Provide the (X, Y) coordinate of the cell's center where the given text is located.  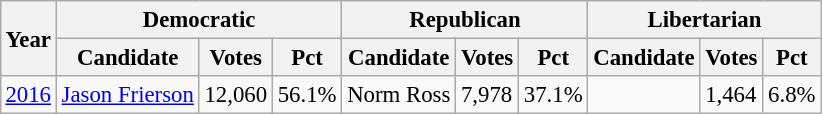
1,464 (732, 95)
12,060 (236, 95)
7,978 (488, 95)
56.1% (306, 95)
Republican (465, 20)
Jason Frierson (128, 95)
Norm Ross (399, 95)
2016 (28, 95)
Libertarian (704, 20)
6.8% (792, 95)
Democratic (199, 20)
37.1% (554, 95)
Year (28, 38)
